From the cell containing the given text, extract its center point as [X, Y] coordinate. 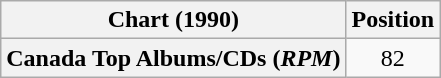
82 [393, 58]
Position [393, 20]
Canada Top Albums/CDs (RPM) [174, 58]
Chart (1990) [174, 20]
